Extract the [x, y] coordinate from the center of the cell holding the provided text.  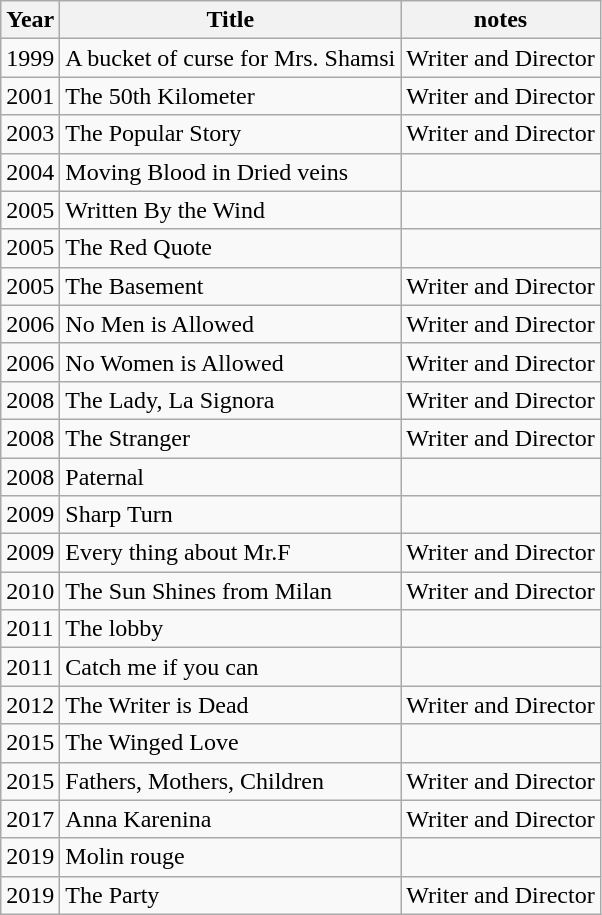
Paternal [230, 477]
The Lady, La Signora [230, 400]
The Red Quote [230, 248]
The 50th Kilometer [230, 96]
The lobby [230, 629]
The Party [230, 895]
Sharp Turn [230, 515]
Year [30, 20]
Fathers, Mothers, Children [230, 781]
The Writer is Dead [230, 705]
The Winged Love [230, 743]
2012 [30, 705]
2001 [30, 96]
Written By the Wind [230, 210]
The Popular Story [230, 134]
No Men is Allowed [230, 324]
Molin rouge [230, 857]
Title [230, 20]
Every thing about Mr.F [230, 553]
notes [500, 20]
Moving Blood in Dried veins [230, 172]
2010 [30, 591]
1999 [30, 58]
The Stranger [230, 438]
2003 [30, 134]
Anna Karenina [230, 819]
2004 [30, 172]
The Sun Shines from Milan [230, 591]
The Basement [230, 286]
No Women is Allowed [230, 362]
Catch me if you can [230, 667]
2017 [30, 819]
A bucket of curse for Mrs. Shamsi [230, 58]
